Search for the cell housing the specified text and yield its (X, Y) center coordinate. 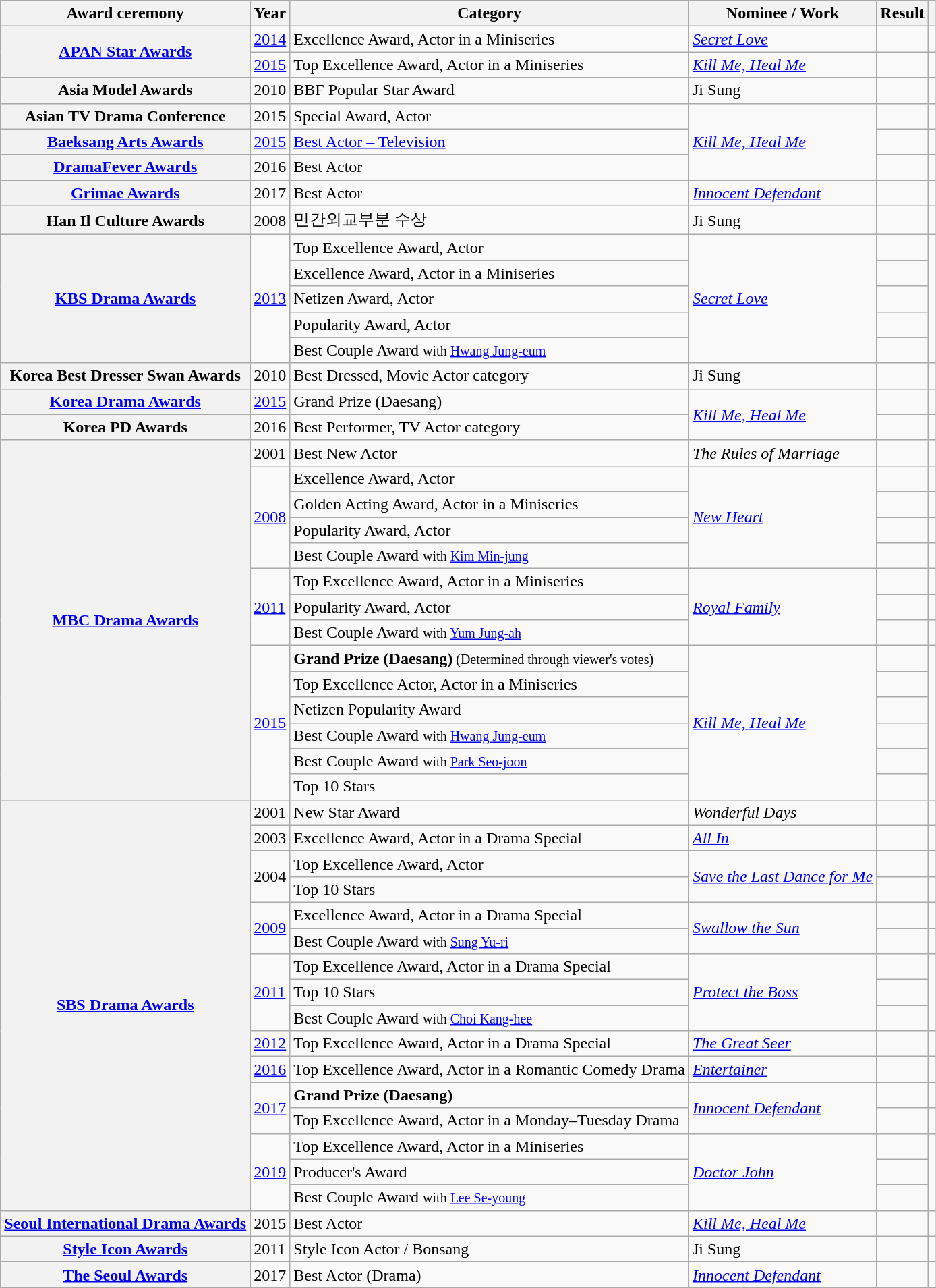
2003 (270, 838)
Top Excellence Actor, Actor in a Miniseries (490, 684)
Doctor John (782, 1172)
SBS Drama Awards (125, 1005)
Golden Acting Award, Actor in a Miniseries (490, 504)
Grimae Awards (125, 193)
New Heart (782, 517)
Best Couple Award with Park Seo-joon (490, 761)
Swallow the Sun (782, 928)
Korea Best Dresser Swan Awards (125, 376)
Han Il Culture Awards (125, 220)
APAN Star Awards (125, 52)
Result (902, 13)
Korea PD Awards (125, 427)
Style Icon Actor / Bonsang (490, 1249)
Baeksang Arts Awards (125, 142)
Best New Actor (490, 453)
민간외교부분 수상 (490, 220)
BBF Popular Star Award (490, 90)
Protect the Boss (782, 992)
Best Couple Award with Lee Se-young (490, 1198)
Asia Model Awards (125, 90)
DramaFever Awards (125, 167)
Top Excellence Award, Actor in a Monday–Tuesday Drama (490, 1121)
Asian TV Drama Conference (125, 116)
Netizen Popularity Award (490, 710)
New Star Award (490, 812)
Netizen Award, Actor (490, 299)
Category (490, 13)
Wonderful Days (782, 812)
Seoul International Drama Awards (125, 1223)
Best Actor – Television (490, 142)
Best Couple Award with Kim Min-jung (490, 556)
The Rules of Marriage (782, 453)
Producer's Award (490, 1172)
Special Award, Actor (490, 116)
Nominee / Work (782, 13)
Entertainer (782, 1069)
2004 (270, 876)
Save the Last Dance for Me (782, 876)
Style Icon Awards (125, 1249)
KBS Drama Awards (125, 299)
Excellence Award, Actor (490, 478)
Best Couple Award with Yum Jung-ah (490, 633)
All In (782, 838)
Best Dressed, Movie Actor category (490, 376)
Best Couple Award with Choi Kang-hee (490, 1018)
Best Performer, TV Actor category (490, 427)
Year (270, 13)
MBC Drama Awards (125, 619)
2014 (270, 39)
2009 (270, 928)
The Great Seer (782, 1044)
Award ceremony (125, 13)
2019 (270, 1172)
Top Excellence Award, Actor in a Romantic Comedy Drama (490, 1069)
Grand Prize (Daesang) (Determined through viewer's votes) (490, 659)
Korea Drama Awards (125, 401)
Best Couple Award with Sung Yu-ri (490, 941)
2013 (270, 299)
Royal Family (782, 607)
The Seoul Awards (125, 1275)
Best Actor (Drama) (490, 1275)
2012 (270, 1044)
